Output the (x, y) coordinate of the center of the cell containing the given text.  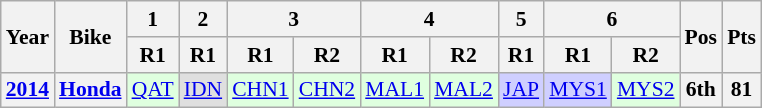
Year (28, 36)
6 (612, 19)
Bike (90, 36)
2 (203, 19)
MYS2 (646, 90)
QAT (153, 90)
IDN (203, 90)
3 (294, 19)
CHN1 (260, 90)
2014 (28, 90)
Honda (90, 90)
Pos (702, 36)
MAL2 (464, 90)
MYS1 (578, 90)
JAP (521, 90)
MAL1 (394, 90)
81 (742, 90)
Pts (742, 36)
5 (521, 19)
4 (429, 19)
6th (702, 90)
CHN2 (328, 90)
1 (153, 19)
